Return [X, Y] of the center of cell containing provided text 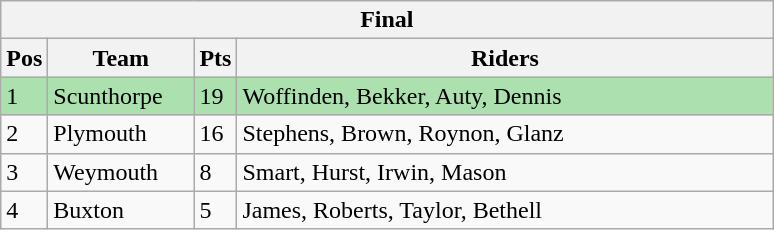
19 [216, 96]
Scunthorpe [121, 96]
Team [121, 58]
Weymouth [121, 172]
16 [216, 134]
5 [216, 210]
Final [387, 20]
Smart, Hurst, Irwin, Mason [505, 172]
1 [24, 96]
Pos [24, 58]
Buxton [121, 210]
4 [24, 210]
2 [24, 134]
James, Roberts, Taylor, Bethell [505, 210]
Woffinden, Bekker, Auty, Dennis [505, 96]
Pts [216, 58]
Stephens, Brown, Roynon, Glanz [505, 134]
Plymouth [121, 134]
8 [216, 172]
3 [24, 172]
Riders [505, 58]
